For the text-containing cell, return its midpoint in [x, y] coordinate format. 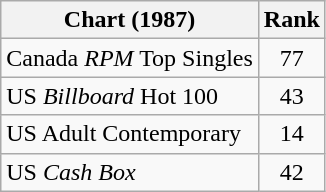
US Cash Box [130, 172]
US Adult Contemporary [130, 134]
US Billboard Hot 100 [130, 96]
43 [292, 96]
Chart (1987) [130, 20]
Canada RPM Top Singles [130, 58]
Rank [292, 20]
42 [292, 172]
77 [292, 58]
14 [292, 134]
